Locate the cell with the specified text and output its [x, y] center coordinate. 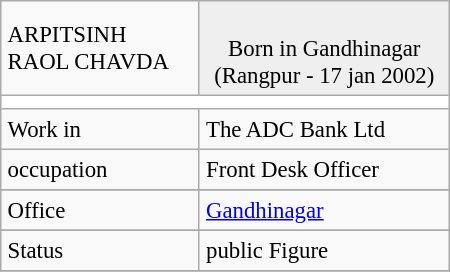
Born in Gandhinagar (Rangpur - 17 jan 2002) [324, 48]
Status [100, 250]
Gandhinagar [324, 210]
public Figure [324, 250]
Work in [100, 129]
The ADC Bank Ltd [324, 129]
Office [100, 210]
Front Desk Officer [324, 169]
ARPITSINH RAOL CHAVDA [100, 48]
occupation [100, 169]
